Output the [x, y] coordinate of the center of the cell containing the given text.  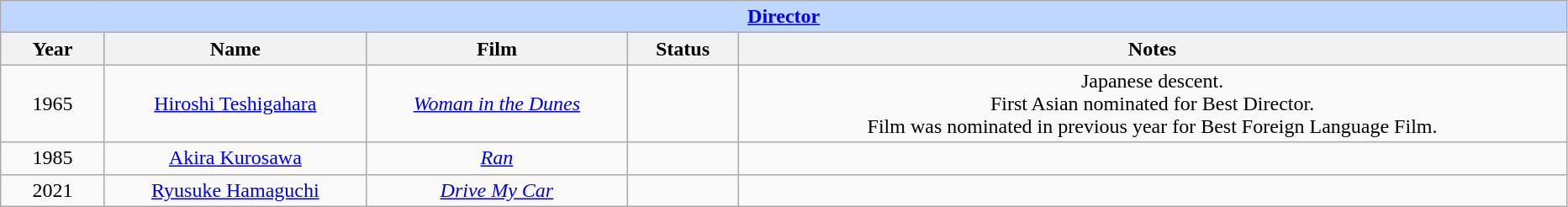
2021 [53, 190]
1965 [53, 103]
Ran [496, 158]
Director [784, 17]
Akira Kurosawa [235, 158]
Film [496, 49]
Woman in the Dunes [496, 103]
Notes [1153, 49]
Ryusuke Hamaguchi [235, 190]
Drive My Car [496, 190]
1985 [53, 158]
Name [235, 49]
Status [683, 49]
Hiroshi Teshigahara [235, 103]
Japanese descent.First Asian nominated for Best Director.Film was nominated in previous year for Best Foreign Language Film. [1153, 103]
Year [53, 49]
